Search for the cell housing the specified text and yield its (X, Y) center coordinate. 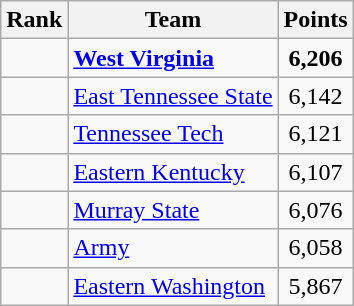
East Tennessee State (173, 96)
Eastern Washington (173, 286)
Murray State (173, 210)
6,058 (316, 248)
6,107 (316, 172)
6,206 (316, 58)
6,121 (316, 134)
Rank (34, 20)
6,142 (316, 96)
West Virginia (173, 58)
Eastern Kentucky (173, 172)
Tennessee Tech (173, 134)
Team (173, 20)
5,867 (316, 286)
Points (316, 20)
Army (173, 248)
6,076 (316, 210)
